For the text-containing cell, return its midpoint in [x, y] coordinate format. 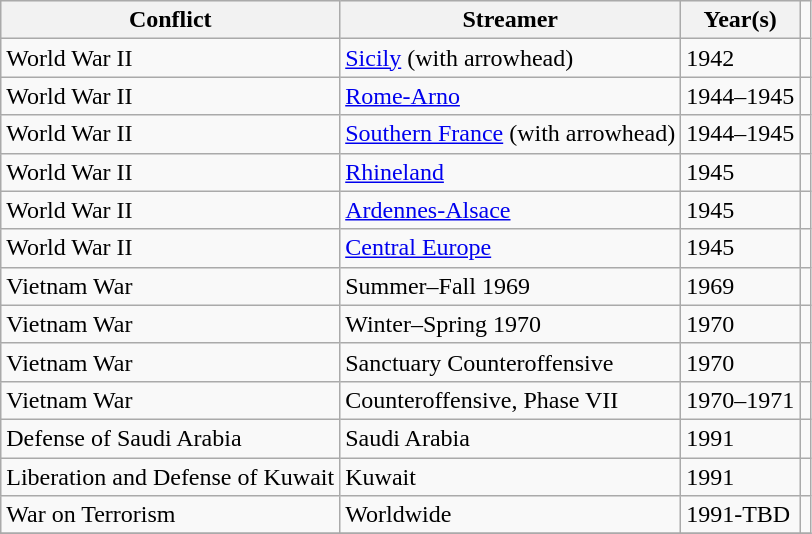
Worldwide [510, 515]
Saudi Arabia [510, 438]
1970–1971 [740, 400]
Southern France (with arrowhead) [510, 134]
Kuwait [510, 477]
Defense of Saudi Arabia [170, 438]
Rome-Arno [510, 96]
Sanctuary Counteroffensive [510, 362]
Rhineland [510, 172]
Summer–Fall 1969 [510, 286]
Year(s) [740, 20]
War on Terrorism [170, 515]
Ardennes-Alsace [510, 210]
1942 [740, 58]
Sicily (with arrowhead) [510, 58]
Counteroffensive, Phase VII [510, 400]
Winter–Spring 1970 [510, 324]
1991-TBD [740, 515]
Liberation and Defense of Kuwait [170, 477]
1969 [740, 286]
Conflict [170, 20]
Central Europe [510, 248]
Streamer [510, 20]
